Capture the cell that displays the provided text and extract its [x, y] central coordinate. 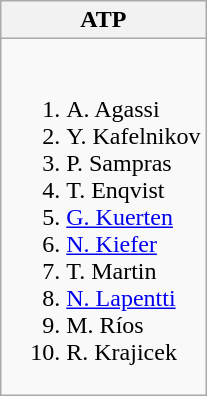
A. Agassi Y. Kafelnikov P. Sampras T. Enqvist G. Kuerten N. Kiefer T. Martin N. Lapentti M. Ríos R. Krajicek [104, 217]
ATP [104, 20]
